From the cell containing the given text, extract its center point as [X, Y] coordinate. 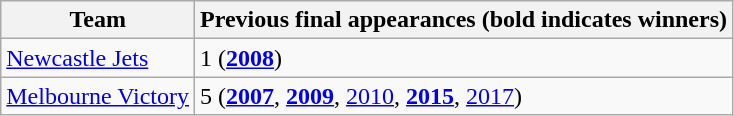
Newcastle Jets [98, 58]
5 (2007, 2009, 2010, 2015, 2017) [464, 96]
1 (2008) [464, 58]
Melbourne Victory [98, 96]
Previous final appearances (bold indicates winners) [464, 20]
Team [98, 20]
